Return the [X, Y] coordinate for the center point of the cell that contains the specified text.  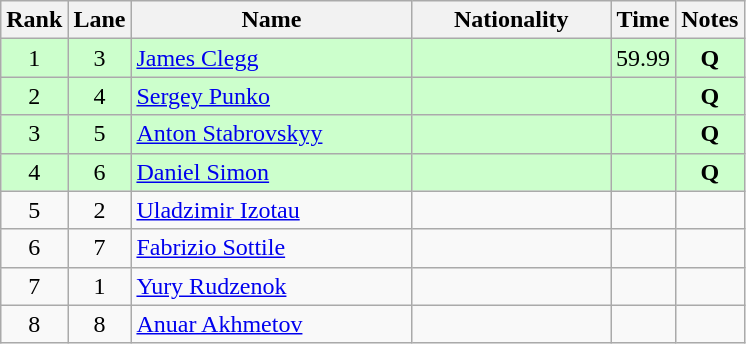
Fabrizio Sottile [272, 248]
Name [272, 20]
Rank [34, 20]
Notes [710, 20]
Sergey Punko [272, 96]
Nationality [512, 20]
59.99 [644, 58]
Anton Stabrovskyy [272, 134]
Uladzimir Izotau [272, 210]
Time [644, 20]
Yury Rudzenok [272, 286]
Daniel Simon [272, 172]
Lane [100, 20]
Anuar Akhmetov [272, 324]
James Clegg [272, 58]
